Return [x, y] of the center of cell containing provided text 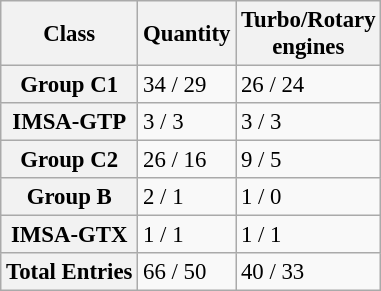
9 / 5 [308, 160]
Quantity [187, 34]
Turbo/Rotaryengines [308, 34]
Class [70, 34]
2 / 1 [187, 197]
IMSA-GTP [70, 122]
IMSA-GTX [70, 235]
Group C1 [70, 85]
Group B [70, 197]
34 / 29 [187, 85]
26 / 24 [308, 85]
1 / 0 [308, 197]
26 / 16 [187, 160]
Group C2 [70, 160]
